Detect which cell encompasses the target text, then output its [X, Y] center coordinate. 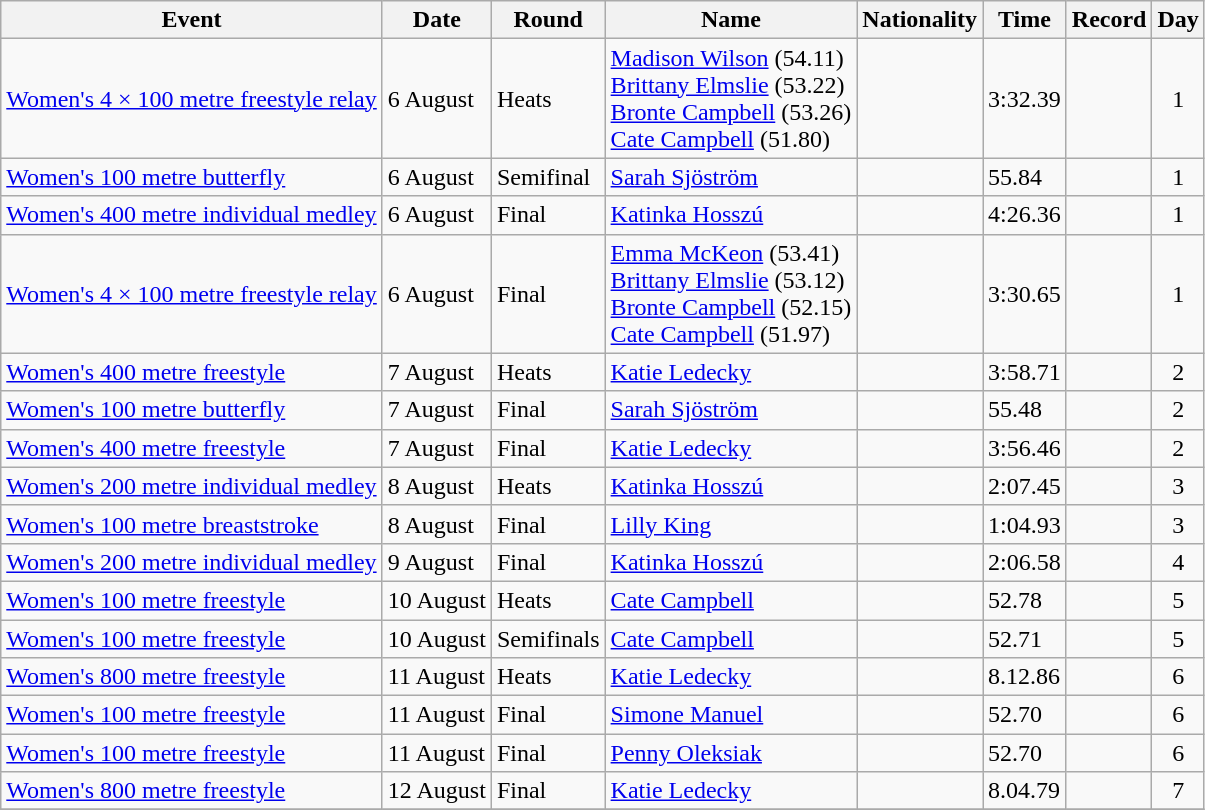
Record [1109, 20]
8.04.79 [1025, 791]
55.84 [1025, 177]
2:07.45 [1025, 486]
3:56.46 [1025, 448]
Madison Wilson (54.11)Brittany Elmslie (53.22)Bronte Campbell (53.26)Cate Campbell (51.80) [731, 98]
Day [1178, 20]
Event [192, 20]
Penny Oleksiak [731, 753]
Women's 400 metre individual medley [192, 215]
Time [1025, 20]
Name [731, 20]
2:06.58 [1025, 562]
9 August [436, 562]
Date [436, 20]
55.48 [1025, 410]
52.71 [1025, 639]
Simone Manuel [731, 715]
12 August [436, 791]
3:32.39 [1025, 98]
4:26.36 [1025, 215]
1:04.93 [1025, 524]
3:30.65 [1025, 294]
3:58.71 [1025, 372]
8.12.86 [1025, 677]
Nationality [920, 20]
4 [1178, 562]
Emma McKeon (53.41)Brittany Elmslie (53.12)Bronte Campbell (52.15)Cate Campbell (51.97) [731, 294]
7 [1178, 791]
Semifinals [548, 639]
52.78 [1025, 600]
Women's 100 metre breaststroke [192, 524]
Round [548, 20]
Semifinal [548, 177]
Lilly King [731, 524]
